Determine the (x, y) coordinate at the center of the cell enclosing the given text.  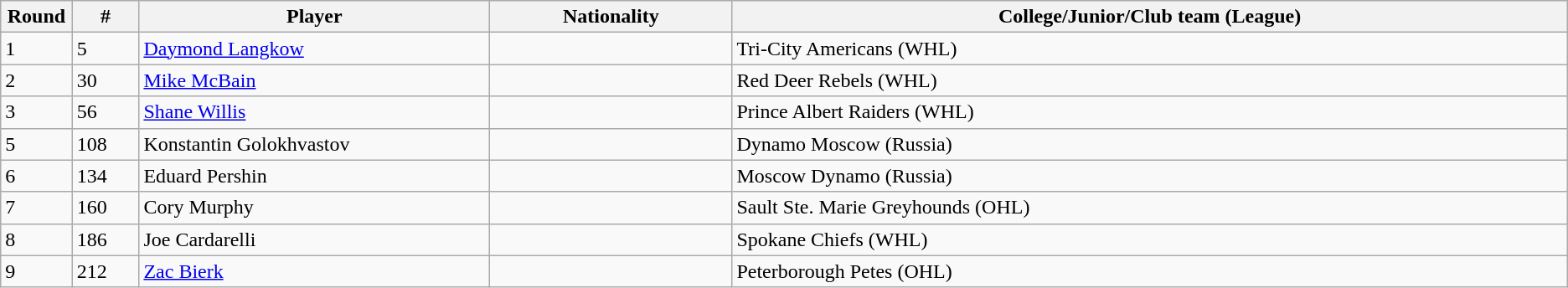
30 (106, 80)
Konstantin Golokhvastov (315, 144)
186 (106, 239)
212 (106, 271)
56 (106, 112)
Sault Ste. Marie Greyhounds (OHL) (1149, 208)
134 (106, 176)
Spokane Chiefs (WHL) (1149, 239)
Cory Murphy (315, 208)
6 (37, 176)
College/Junior/Club team (League) (1149, 17)
Tri-City Americans (WHL) (1149, 49)
Eduard Pershin (315, 176)
Mike McBain (315, 80)
Joe Cardarelli (315, 239)
Peterborough Petes (OHL) (1149, 271)
Dynamo Moscow (Russia) (1149, 144)
9 (37, 271)
Moscow Dynamo (Russia) (1149, 176)
160 (106, 208)
Round (37, 17)
Shane Willis (315, 112)
2 (37, 80)
Player (315, 17)
Daymond Langkow (315, 49)
108 (106, 144)
3 (37, 112)
8 (37, 239)
Red Deer Rebels (WHL) (1149, 80)
Zac Bierk (315, 271)
Prince Albert Raiders (WHL) (1149, 112)
Nationality (611, 17)
7 (37, 208)
1 (37, 49)
# (106, 17)
